Identify which cell holds the provided text, then report its [X, Y] central coordinate. 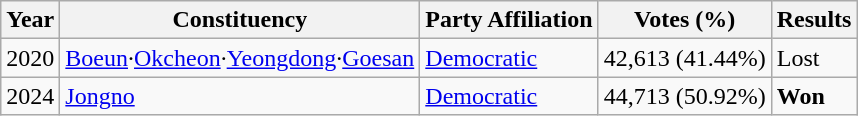
42,613 (41.44%) [684, 58]
2020 [30, 58]
2024 [30, 96]
44,713 (50.92%) [684, 96]
Won [814, 96]
Votes (%) [684, 20]
Lost [814, 58]
Results [814, 20]
Year [30, 20]
Jongno [240, 96]
Constituency [240, 20]
Party Affiliation [509, 20]
Boeun·Okcheon·Yeongdong·Goesan [240, 58]
